Return (X, Y) of the center of cell containing provided text 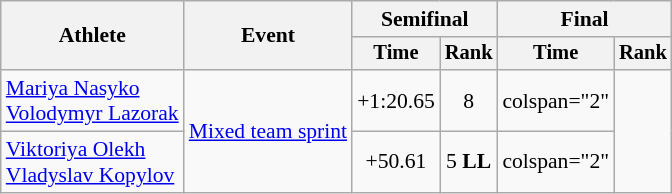
Athlete (92, 36)
Mariya NasykoVolodymyr Lazorak (92, 100)
Mixed team sprint (268, 131)
8 (469, 100)
Event (268, 36)
Semifinal (424, 19)
Viktoriya OlekhVladyslav Kopylov (92, 162)
+1:20.65 (396, 100)
+50.61 (396, 162)
Final (584, 19)
5 LL (469, 162)
